Output the (x, y) coordinate of the center of the cell containing the given text.  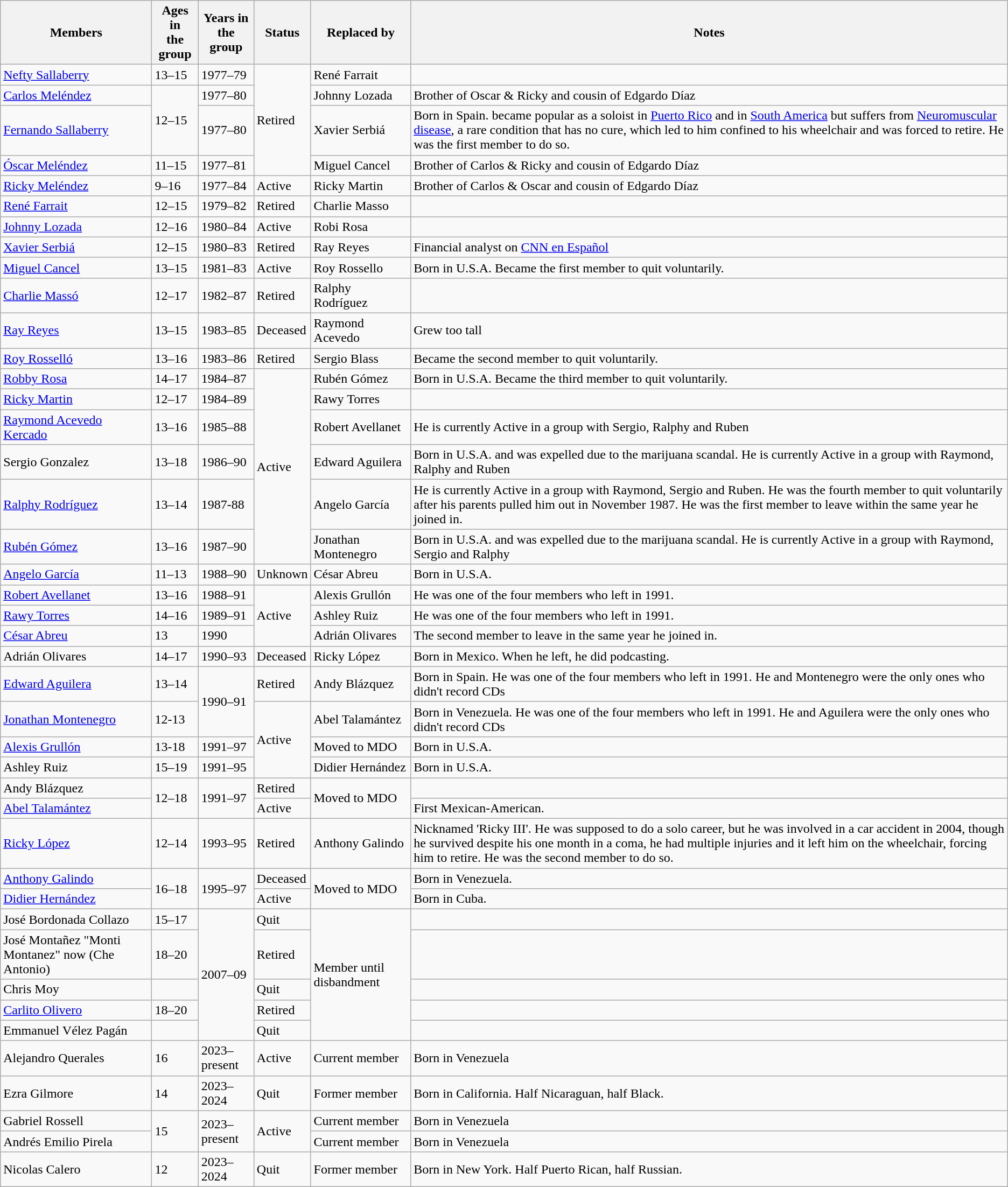
Born in California. Half Nicaraguan, half Black. (709, 1093)
He is currently Active in a group with Sergio, Ralphy and Ruben (709, 427)
1983–86 (226, 358)
15 (175, 1131)
9–16 (175, 186)
11–15 (175, 165)
14–16 (175, 615)
15–19 (175, 767)
Robi Rosa (361, 227)
Born in U.S.A. Became the first member to quit voluntarily. (709, 268)
16 (175, 1058)
Emmanuel Vélez Pagán (76, 1030)
Robby Rosa (76, 379)
Raymond Acevedo (361, 331)
16–18 (175, 889)
12–18 (175, 798)
José Bordonada Collazo (76, 919)
Charlie Massó (76, 295)
1990 (226, 636)
1986–90 (226, 462)
1983–85 (226, 331)
1987-88 (226, 504)
Born in Mexico. When he left, he did podcasting. (709, 656)
Charlie Masso (361, 206)
Nicolas Calero (76, 1169)
Fernando Sallaberry (76, 130)
1988–91 (226, 595)
Born in Venezuela. He was one of the four members who left in 1991. He and Aguilera were the only ones who didn't record CDs (709, 719)
1979–82 (226, 206)
Carlito Olivero (76, 1010)
11–13 (175, 574)
Brother of Oscar & Ricky and cousin of Edgardo Díaz (709, 95)
Chris Moy (76, 989)
Members (76, 32)
First Mexican-American. (709, 809)
Óscar Meléndez (76, 165)
Years inthe group (226, 32)
12–16 (175, 227)
1989–91 (226, 615)
13 (175, 636)
Brother of Carlos & Ricky and cousin of Edgardo Díaz (709, 165)
Member until disbandment (361, 975)
Raymond Acevedo Kercado (76, 427)
Born in U.S.A. Became the third member to quit voluntarily. (709, 379)
1993–95 (226, 844)
1990–91 (226, 701)
1991–95 (226, 767)
Replaced by (361, 32)
1995–97 (226, 889)
Born in Cuba. (709, 899)
Grew too tall (709, 331)
1984–89 (226, 399)
13–18 (175, 462)
15–17 (175, 919)
Alejandro Querales (76, 1058)
Ricky Meléndez (76, 186)
1984–87 (226, 379)
Ezra Gilmore (76, 1093)
1981–83 (226, 268)
1977–84 (226, 186)
1980–83 (226, 247)
14 (175, 1093)
1987–90 (226, 547)
12-13 (175, 719)
Roy Rossello (361, 268)
Sergio Blass (361, 358)
2007–09 (226, 975)
1977–79 (226, 75)
12 (175, 1169)
Gabriel Rossell (76, 1121)
12–14 (175, 844)
Roy Rosselló (76, 358)
Born in New York. Half Puerto Rican, half Russian. (709, 1169)
José Montañez "Monti Montanez" now (Che Antonio) (76, 954)
1988–90 (226, 574)
Born in U.S.A. and was expelled due to the marijuana scandal. He is currently Active in a group with Raymond, Ralphy and Ruben (709, 462)
Andrés Emilio Pirela (76, 1141)
Carlos Meléndez (76, 95)
Sergio Gonzalez (76, 462)
1980–84 (226, 227)
Born in U.S.A. and was expelled due to the marijuana scandal. He is currently Active in a group with Raymond, Sergio and Ralphy (709, 547)
Status (282, 32)
1977–81 (226, 165)
1990–93 (226, 656)
1982–87 (226, 295)
The second member to leave in the same year he joined in. (709, 636)
Unknown (282, 574)
Financial analyst on CNN en Español (709, 247)
Born in Spain. He was one of the four members who left in 1991. He and Montenegro were the only ones who didn't record CDs (709, 684)
Born in Venezuela. (709, 879)
Became the second member to quit voluntarily. (709, 358)
Brother of Carlos & Oscar and cousin of Edgardo Díaz (709, 186)
Ages inthe group (175, 32)
Notes (709, 32)
1985–88 (226, 427)
Nefty Sallaberry (76, 75)
13-18 (175, 747)
